Scan for the cell matching the given text and deliver its [X, Y] coordinate at center. 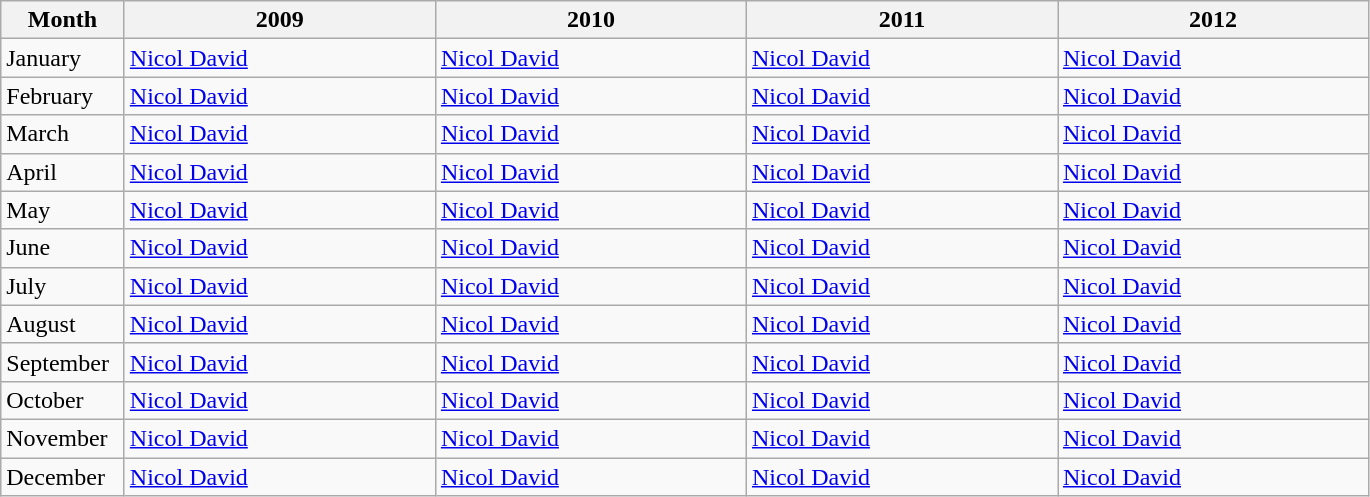
June [63, 248]
2009 [280, 20]
April [63, 172]
Month [63, 20]
September [63, 362]
2011 [902, 20]
November [63, 438]
February [63, 96]
2012 [1214, 20]
December [63, 477]
March [63, 134]
May [63, 210]
July [63, 286]
August [63, 324]
2010 [590, 20]
January [63, 58]
October [63, 400]
